Identify which cell holds the provided text, then report its (X, Y) central coordinate. 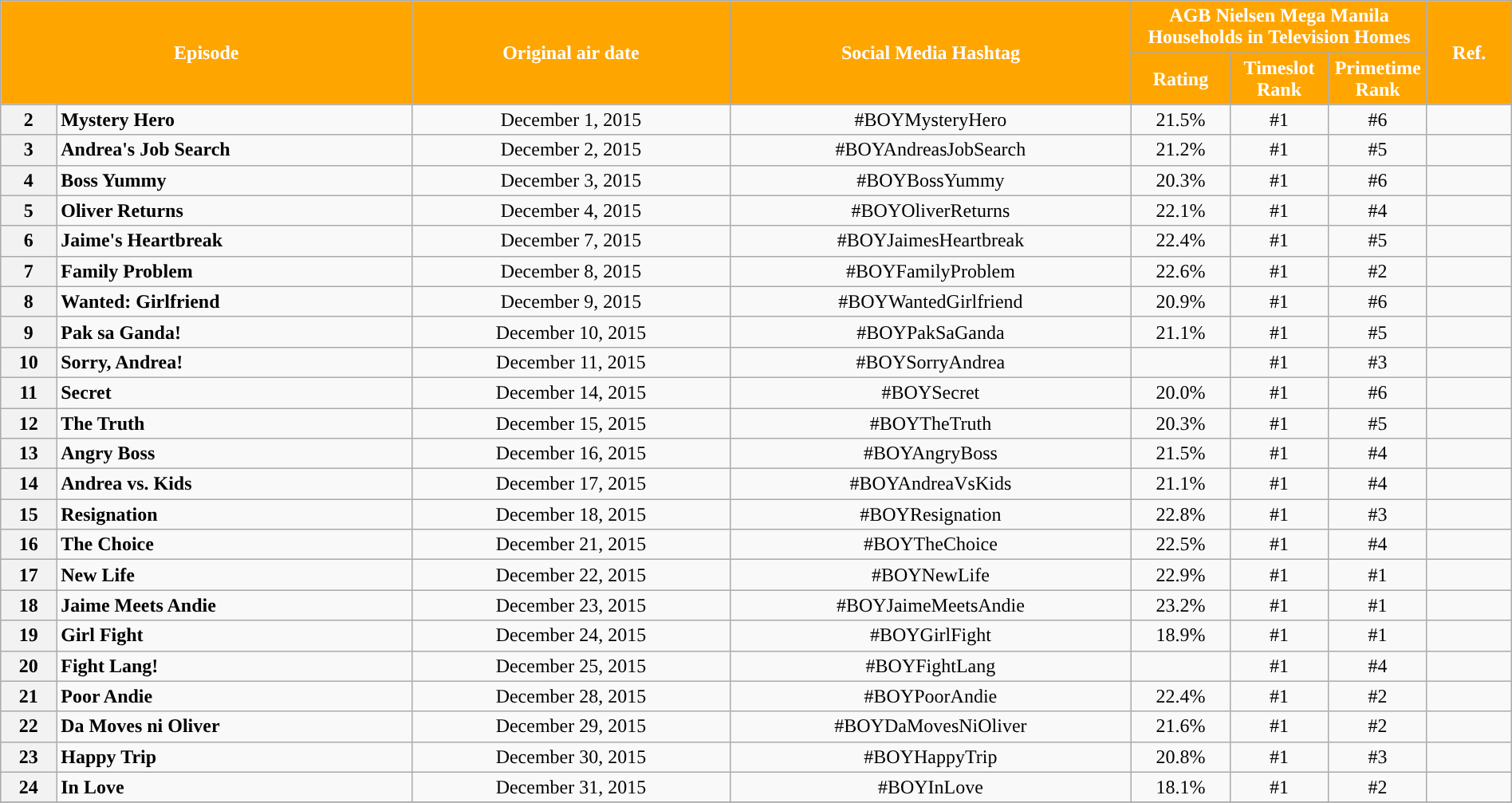
14 (29, 484)
#BOYWantedGirlfriend (931, 301)
18.1% (1181, 787)
Mystery Hero (234, 120)
#BOYJaimesHeartbreak (931, 241)
December 11, 2015 (571, 362)
2 (29, 120)
20.0% (1181, 392)
December 7, 2015 (571, 241)
23.2% (1181, 605)
4 (29, 180)
Jaime Meets Andie (234, 605)
10 (29, 362)
#BOYFamilyProblem (931, 271)
December 30, 2015 (571, 757)
December 9, 2015 (571, 301)
#BOYDaMovesNiOliver (931, 726)
December 10, 2015 (571, 332)
#BOYJaimeMeetsAndie (931, 605)
December 17, 2015 (571, 484)
Jaime's Heartbreak (234, 241)
December 16, 2015 (571, 454)
17 (29, 575)
Poor Andie (234, 696)
Social Media Hashtag (931, 53)
December 25, 2015 (571, 666)
9 (29, 332)
Fight Lang! (234, 666)
Wanted: Girlfriend (234, 301)
#BOYPoorAndie (931, 696)
24 (29, 787)
Sorry, Andrea! (234, 362)
21.6% (1181, 726)
#BOYSorryAndrea (931, 362)
7 (29, 271)
Andrea's Job Search (234, 150)
6 (29, 241)
New Life (234, 575)
The Choice (234, 545)
December 14, 2015 (571, 392)
15 (29, 514)
Timeslot Rank (1279, 78)
16 (29, 545)
5 (29, 211)
Girl Fight (234, 636)
December 28, 2015 (571, 696)
Oliver Returns (234, 211)
22.6% (1181, 271)
December 4, 2015 (571, 211)
19 (29, 636)
#BOYTheChoice (931, 545)
23 (29, 757)
18.9% (1181, 636)
Episode (207, 53)
Angry Boss (234, 454)
#BOYAngryBoss (931, 454)
Ref. (1469, 53)
12 (29, 423)
#BOYAndreaVsKids (931, 484)
Andrea vs. Kids (234, 484)
Boss Yummy (234, 180)
20.9% (1181, 301)
11 (29, 392)
Primetime Rank (1378, 78)
#BOYAndreasJobSearch (931, 150)
December 18, 2015 (571, 514)
December 29, 2015 (571, 726)
December 2, 2015 (571, 150)
December 1, 2015 (571, 120)
December 3, 2015 (571, 180)
22.5% (1181, 545)
Happy Trip (234, 757)
#BOYGirlFight (931, 636)
8 (29, 301)
21 (29, 696)
13 (29, 454)
December 22, 2015 (571, 575)
Da Moves ni Oliver (234, 726)
Original air date (571, 53)
#BOYPakSaGanda (931, 332)
#BOYSecret (931, 392)
#BOYInLove (931, 787)
December 21, 2015 (571, 545)
#BOYOliverReturns (931, 211)
Rating (1181, 78)
22.1% (1181, 211)
#BOYBossYummy (931, 180)
December 31, 2015 (571, 787)
18 (29, 605)
20.8% (1181, 757)
21.2% (1181, 150)
22.8% (1181, 514)
3 (29, 150)
December 15, 2015 (571, 423)
Resignation (234, 514)
#BOYNewLife (931, 575)
December 23, 2015 (571, 605)
#BOYFightLang (931, 666)
December 24, 2015 (571, 636)
22 (29, 726)
Family Problem (234, 271)
In Love (234, 787)
Pak sa Ganda! (234, 332)
22.9% (1181, 575)
#BOYMysteryHero (931, 120)
AGB Nielsen Mega Manila Households in Television Homes (1279, 27)
#BOYResignation (931, 514)
#BOYTheTruth (931, 423)
#BOYHappyTrip (931, 757)
The Truth (234, 423)
December 8, 2015 (571, 271)
20 (29, 666)
Secret (234, 392)
